Locate the cell with the specified text and output its (x, y) center coordinate. 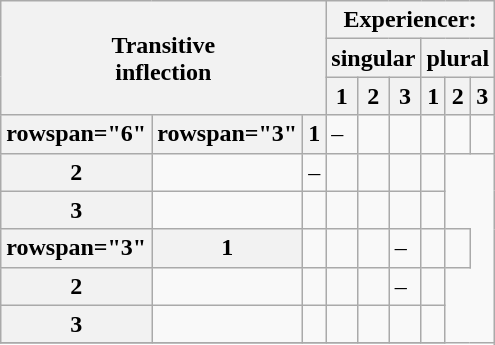
Experiencer: (410, 20)
rowspan="6" (76, 134)
Transitive inflection (164, 58)
plural (458, 58)
singular (374, 58)
